Return the (X, Y) coordinate for the center point of the cell that contains the specified text.  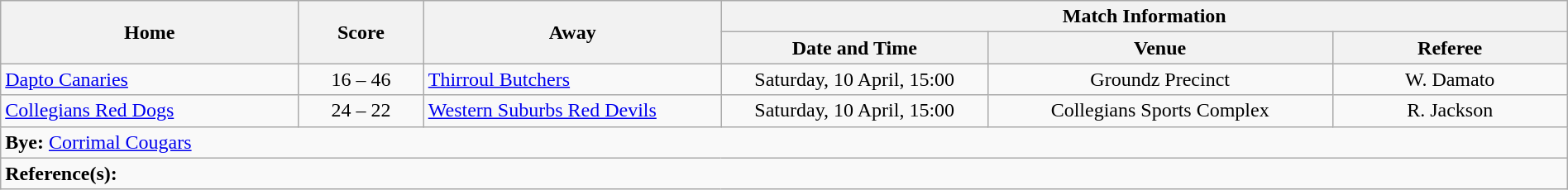
Reference(s): (784, 173)
Match Information (1145, 17)
Date and Time (854, 48)
16 – 46 (361, 79)
Score (361, 32)
Venue (1159, 48)
Collegians Red Dogs (150, 111)
24 – 22 (361, 111)
W. Damato (1450, 79)
Thirroul Butchers (572, 79)
Bye: Corrimal Cougars (784, 142)
Groundz Precinct (1159, 79)
Home (150, 32)
Collegians Sports Complex (1159, 111)
Away (572, 32)
Referee (1450, 48)
R. Jackson (1450, 111)
Dapto Canaries (150, 79)
Western Suburbs Red Devils (572, 111)
